For the text-containing cell, return its midpoint in (X, Y) coordinate format. 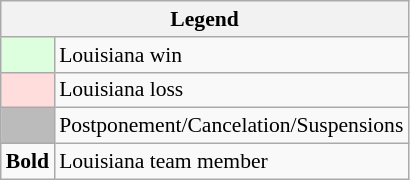
Postponement/Cancelation/Suspensions (231, 126)
Legend (205, 19)
Louisiana loss (231, 90)
Louisiana win (231, 55)
Louisiana team member (231, 162)
Bold (28, 162)
